Return the (x, y) coordinate for the center point of the cell that contains the specified text.  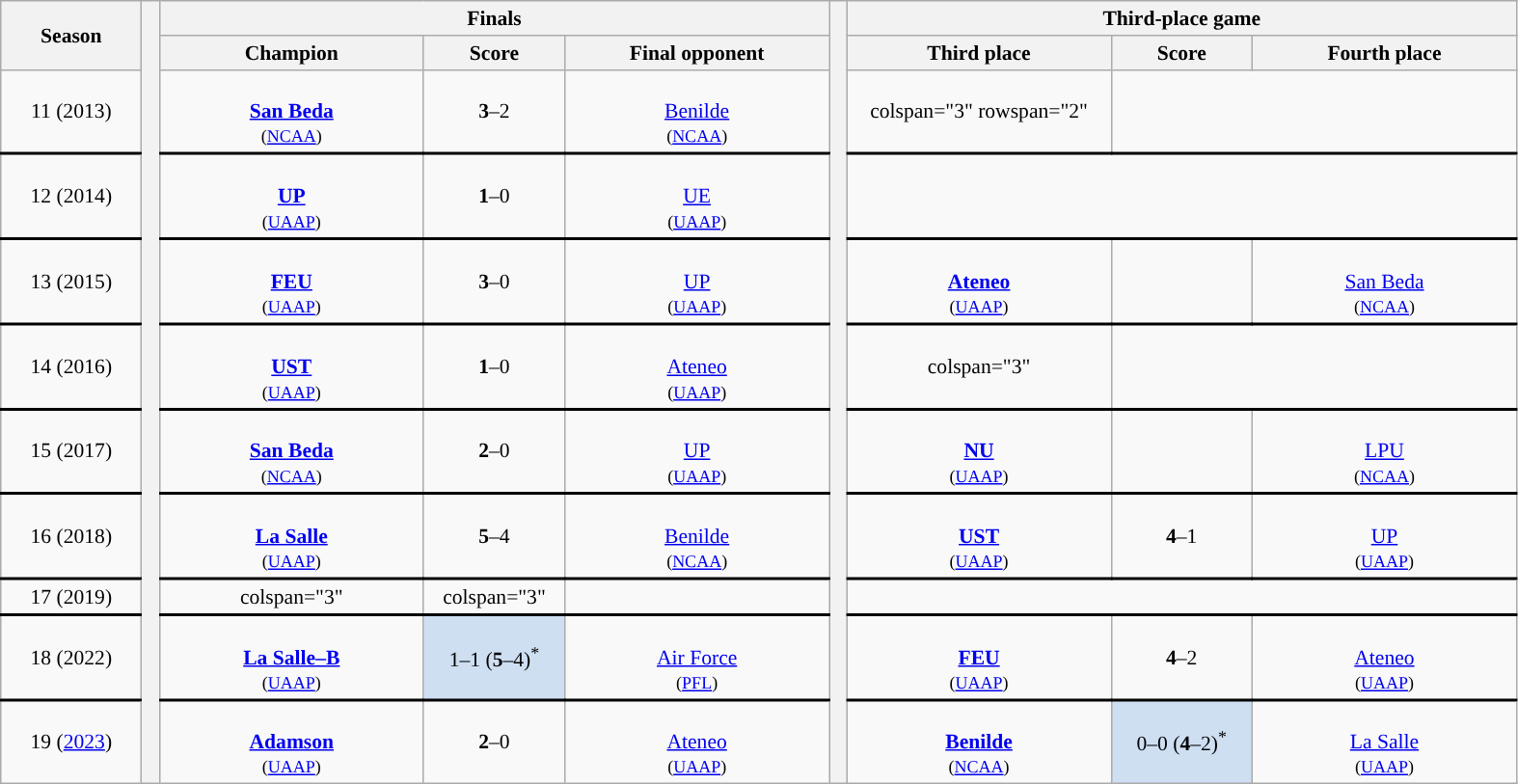
17 (2019) (71, 596)
Third-place game (1182, 18)
LPU (NCAA) (1384, 451)
12 (2014) (71, 197)
NU(UAAP) (979, 451)
Air Force(PFL) (697, 658)
Adamson(UAAP) (291, 743)
Third place (979, 53)
Champion (291, 53)
16 (2018) (71, 536)
UE(UAAP) (697, 197)
3–2 (494, 112)
5–4 (494, 536)
Fourth place (1384, 53)
4–2 (1181, 658)
19 (2023) (71, 743)
13 (2015) (71, 282)
colspan="3" rowspan="2" (979, 112)
11 (2013) (71, 112)
1–1 (5–4)* (494, 658)
Season (71, 35)
Final opponent (697, 53)
0–0 (4–2)* (1181, 743)
La Salle–B(UAAP) (291, 658)
3–0 (494, 282)
18 (2022) (71, 658)
Finals (494, 18)
15 (2017) (71, 451)
4–1 (1181, 536)
14 (2016) (71, 366)
